Provide the (X, Y) coordinate of the cell's center where the given text is located.  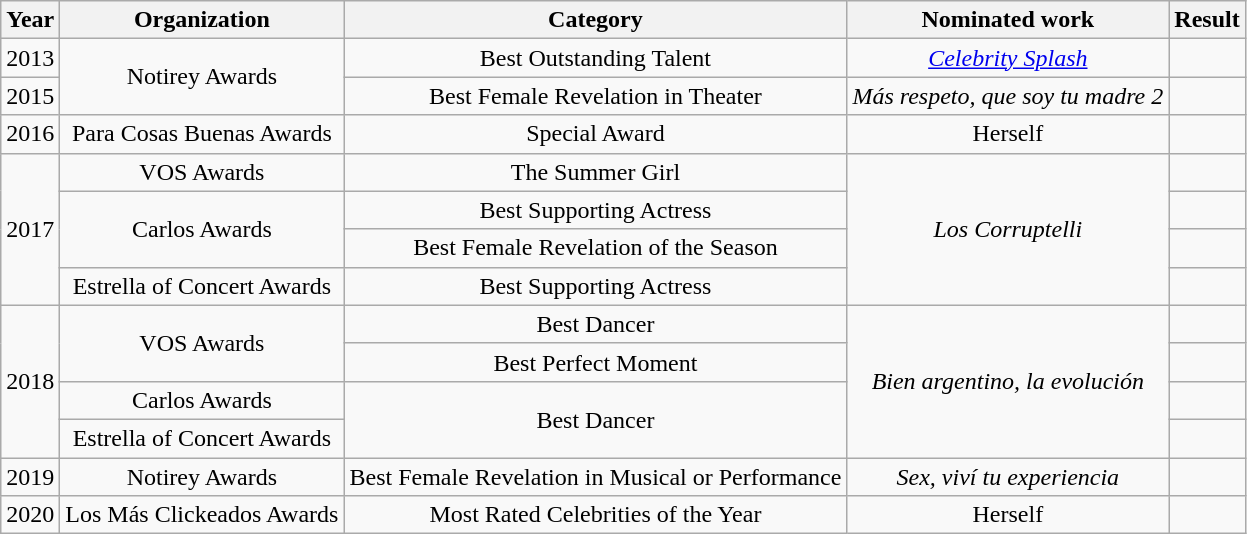
Year (30, 20)
Best Female Revelation in Musical or Performance (596, 477)
2013 (30, 58)
Best Outstanding Talent (596, 58)
Special Award (596, 134)
The Summer Girl (596, 172)
Para Cosas Buenas Awards (202, 134)
2020 (30, 515)
2018 (30, 381)
2017 (30, 229)
Best Female Revelation in Theater (596, 96)
Los Corruptelli (1008, 229)
Sex, viví tu experiencia (1008, 477)
Los Más Clickeados Awards (202, 515)
Organization (202, 20)
Más respeto, que soy tu madre 2 (1008, 96)
Celebrity Splash (1008, 58)
Best Female Revelation of the Season (596, 248)
2015 (30, 96)
Most Rated Celebrities of the Year (596, 515)
Best Perfect Moment (596, 362)
Category (596, 20)
2019 (30, 477)
Nominated work (1008, 20)
Bien argentino, la evolución (1008, 381)
Result (1207, 20)
2016 (30, 134)
